Search for the cell housing the specified text and yield its [x, y] center coordinate. 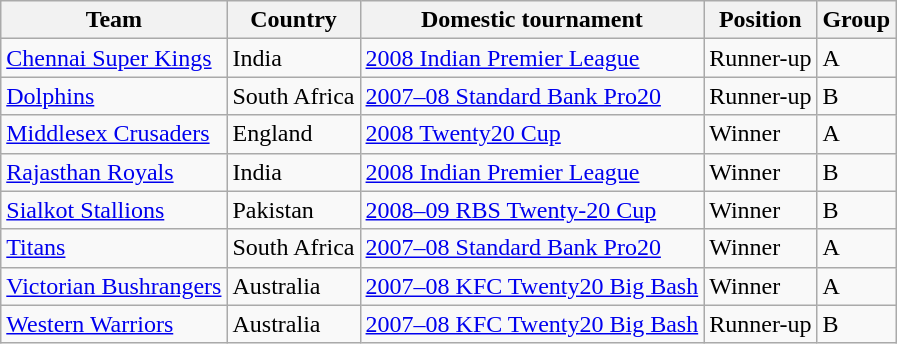
Western Warriors [114, 324]
Sialkot Stallions [114, 210]
Team [114, 20]
Pakistan [294, 210]
Rajasthan Royals [114, 172]
Dolphins [114, 96]
Middlesex Crusaders [114, 134]
2008 Twenty20 Cup [532, 134]
Position [760, 20]
Group [856, 20]
Victorian Bushrangers [114, 286]
England [294, 134]
Titans [114, 248]
2008–09 RBS Twenty-20 Cup [532, 210]
Country [294, 20]
Domestic tournament [532, 20]
Chennai Super Kings [114, 58]
